Detect which cell encompasses the target text, then output its [X, Y] center coordinate. 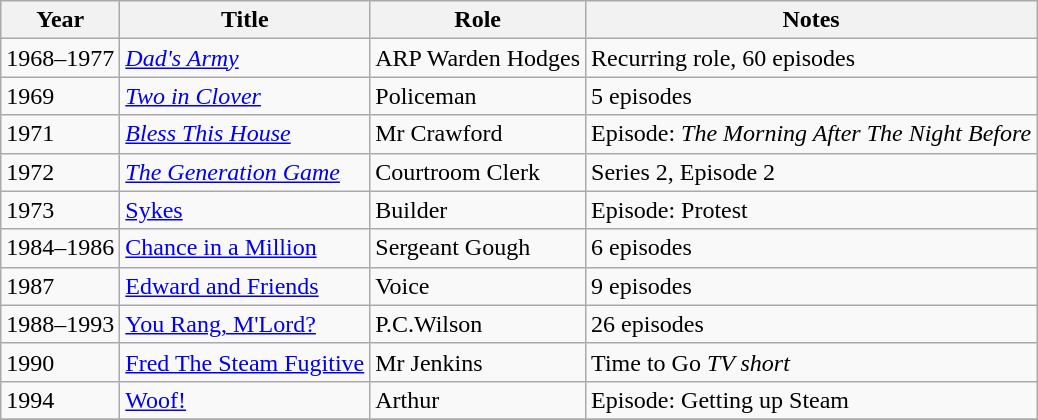
1984–1986 [60, 248]
Time to Go TV short [812, 362]
1973 [60, 210]
1994 [60, 400]
1972 [60, 172]
Two in Clover [245, 96]
Chance in a Million [245, 248]
Episode: Protest [812, 210]
Dad's Army [245, 58]
Notes [812, 20]
Voice [478, 286]
26 episodes [812, 324]
P.C.Wilson [478, 324]
Mr Jenkins [478, 362]
The Generation Game [245, 172]
6 episodes [812, 248]
Sykes [245, 210]
You Rang, M'Lord? [245, 324]
Year [60, 20]
Courtroom Clerk [478, 172]
Episode: The Morning After The Night Before [812, 134]
Series 2, Episode 2 [812, 172]
1968–1977 [60, 58]
Bless This House [245, 134]
1969 [60, 96]
Recurring role, 60 episodes [812, 58]
Woof! [245, 400]
Arthur [478, 400]
Sergeant Gough [478, 248]
Role [478, 20]
Edward and Friends [245, 286]
Builder [478, 210]
Policeman [478, 96]
5 episodes [812, 96]
1988–1993 [60, 324]
Title [245, 20]
Mr Crawford [478, 134]
Episode: Getting up Steam [812, 400]
Fred The Steam Fugitive [245, 362]
1987 [60, 286]
1990 [60, 362]
ARP Warden Hodges [478, 58]
9 episodes [812, 286]
1971 [60, 134]
